Provide the [x, y] coordinate of the cell's center where the given text is located.  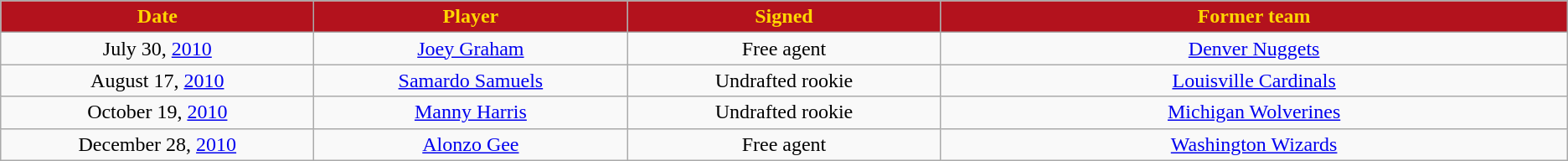
Denver Nuggets [1254, 49]
August 17, 2010 [157, 80]
Alonzo Gee [471, 144]
December 28, 2010 [157, 144]
Joey Graham [471, 49]
Washington Wizards [1254, 144]
Samardo Samuels [471, 80]
Manny Harris [471, 112]
July 30, 2010 [157, 49]
Former team [1254, 17]
October 19, 2010 [157, 112]
Louisville Cardinals [1254, 80]
Signed [784, 17]
Date [157, 17]
Player [471, 17]
Michigan Wolverines [1254, 112]
